Output the (x, y) coordinate of the center of the cell containing the given text.  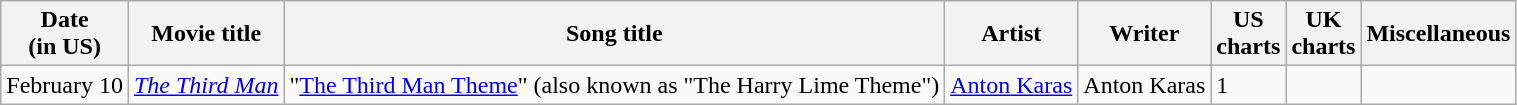
Date(in US) (65, 34)
Writer (1144, 34)
The Third Man (206, 85)
US charts (1248, 34)
"The Third Man Theme" (also known as "The Harry Lime Theme") (614, 85)
Movie title (206, 34)
Miscellaneous (1438, 34)
UKcharts (1324, 34)
February 10 (65, 85)
Song title (614, 34)
Artist (1012, 34)
1 (1248, 85)
